Extract the (x, y) coordinate from the center of the cell holding the provided text.  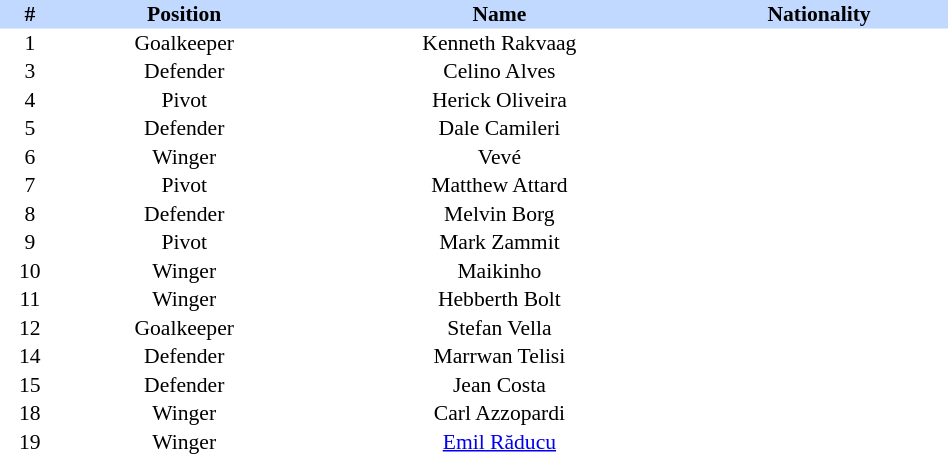
1 (30, 42)
10 (30, 270)
Dale Camileri (500, 128)
Position (184, 14)
7 (30, 185)
Nationality (819, 14)
Kenneth Rakvaag (500, 42)
3 (30, 71)
Carl Azzopardi (500, 413)
Name (500, 14)
Celino Alves (500, 71)
4 (30, 100)
8 (30, 214)
Maikinho (500, 270)
6 (30, 156)
Matthew Attard (500, 185)
Hebberth Bolt (500, 299)
Mark Zammit (500, 242)
11 (30, 299)
Jean Costa (500, 384)
5 (30, 128)
18 (30, 413)
9 (30, 242)
Vevé (500, 156)
Melvin Borg (500, 214)
# (30, 14)
Marrwan Telisi (500, 356)
15 (30, 384)
Herick Oliveira (500, 100)
12 (30, 328)
14 (30, 356)
Stefan Vella (500, 328)
